From the cell containing the given text, extract its center point as [X, Y] coordinate. 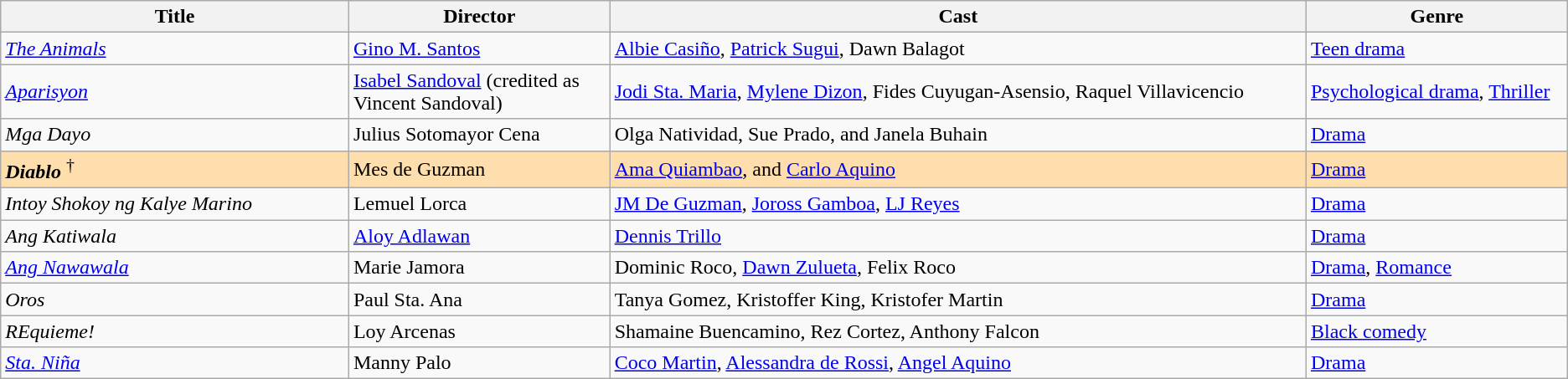
Aparisyon [175, 92]
Olga Natividad, Sue Prado, and Janela Buhain [958, 135]
Diablo † [175, 169]
Title [175, 17]
Ang Katiwala [175, 236]
Mga Dayo [175, 135]
Aloy Adlawan [479, 236]
Sta. Niña [175, 363]
Marie Jamora [479, 268]
Oros [175, 300]
Manny Palo [479, 363]
Albie Casiño, Patrick Sugui, Dawn Balagot [958, 49]
REquieme! [175, 331]
Tanya Gomez, Kristoffer King, Kristofer Martin [958, 300]
Mes de Guzman [479, 169]
Shamaine Buencamino, Rez Cortez, Anthony Falcon [958, 331]
Drama, Romance [1436, 268]
Gino M. Santos [479, 49]
Teen drama [1436, 49]
Ang Nawawala [175, 268]
Cast [958, 17]
Genre [1436, 17]
JM De Guzman, Joross Gamboa, LJ Reyes [958, 204]
Psychological drama, Thriller [1436, 92]
Intoy Shokoy ng Kalye Marino [175, 204]
The Animals [175, 49]
Jodi Sta. Maria, Mylene Dizon, Fides Cuyugan-Asensio, Raquel Villavicencio [958, 92]
Black comedy [1436, 331]
Director [479, 17]
Loy Arcenas [479, 331]
Paul Sta. Ana [479, 300]
Ama Quiambao, and Carlo Aquino [958, 169]
Isabel Sandoval (credited as Vincent Sandoval) [479, 92]
Coco Martin, Alessandra de Rossi, Angel Aquino [958, 363]
Lemuel Lorca [479, 204]
Julius Sotomayor Cena [479, 135]
Dennis Trillo [958, 236]
Dominic Roco, Dawn Zulueta, Felix Roco [958, 268]
